Output the [X, Y] coordinate of the center of the cell containing the given text.  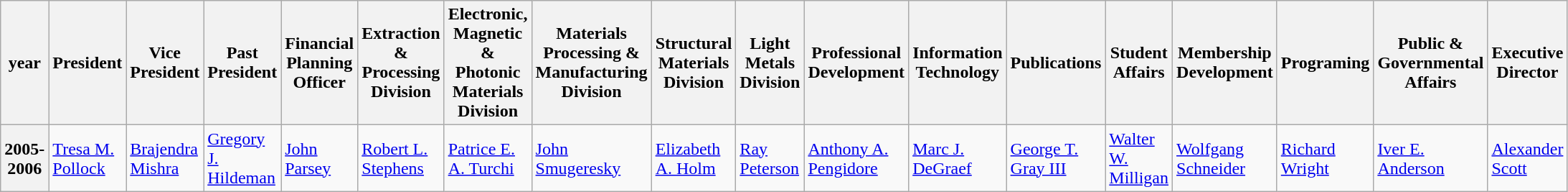
Wolfgang Schneider [1225, 158]
Elizabeth A. Holm [694, 158]
Patrice E. A. Turchi [488, 158]
Marc J. DeGraef [958, 158]
Materials Processing & Manufacturing Division [591, 63]
Anthony A. Pengidore [856, 158]
Professional Development [856, 63]
Programing [1326, 63]
Student Affairs [1139, 63]
Membership Development [1225, 63]
Gregory J. Hildeman [242, 158]
Electronic, Magnetic & Photonic Materials Division [488, 63]
Tresa M. Pollock [88, 158]
Financial Planning Officer [320, 63]
Iver E. Anderson [1430, 158]
Alexander Scott [1528, 158]
Vice President [165, 63]
Information Technology [958, 63]
Public & Governmental Affairs [1430, 63]
John Parsey [320, 158]
Past President [242, 63]
George T. Gray III [1056, 158]
Extraction & Processing Division [401, 63]
Richard Wright [1326, 158]
Brajendra Mishra [165, 158]
Executive Director [1528, 63]
John Smugeresky [591, 158]
2005-2006 [24, 158]
Robert L. Stephens [401, 158]
President [88, 63]
Ray Peterson [770, 158]
Structural Materials Division [694, 63]
Publications [1056, 63]
Light Metals Division [770, 63]
year [24, 63]
Walter W. Milligan [1139, 158]
